Locate the cell with the specified text and output its (X, Y) center coordinate. 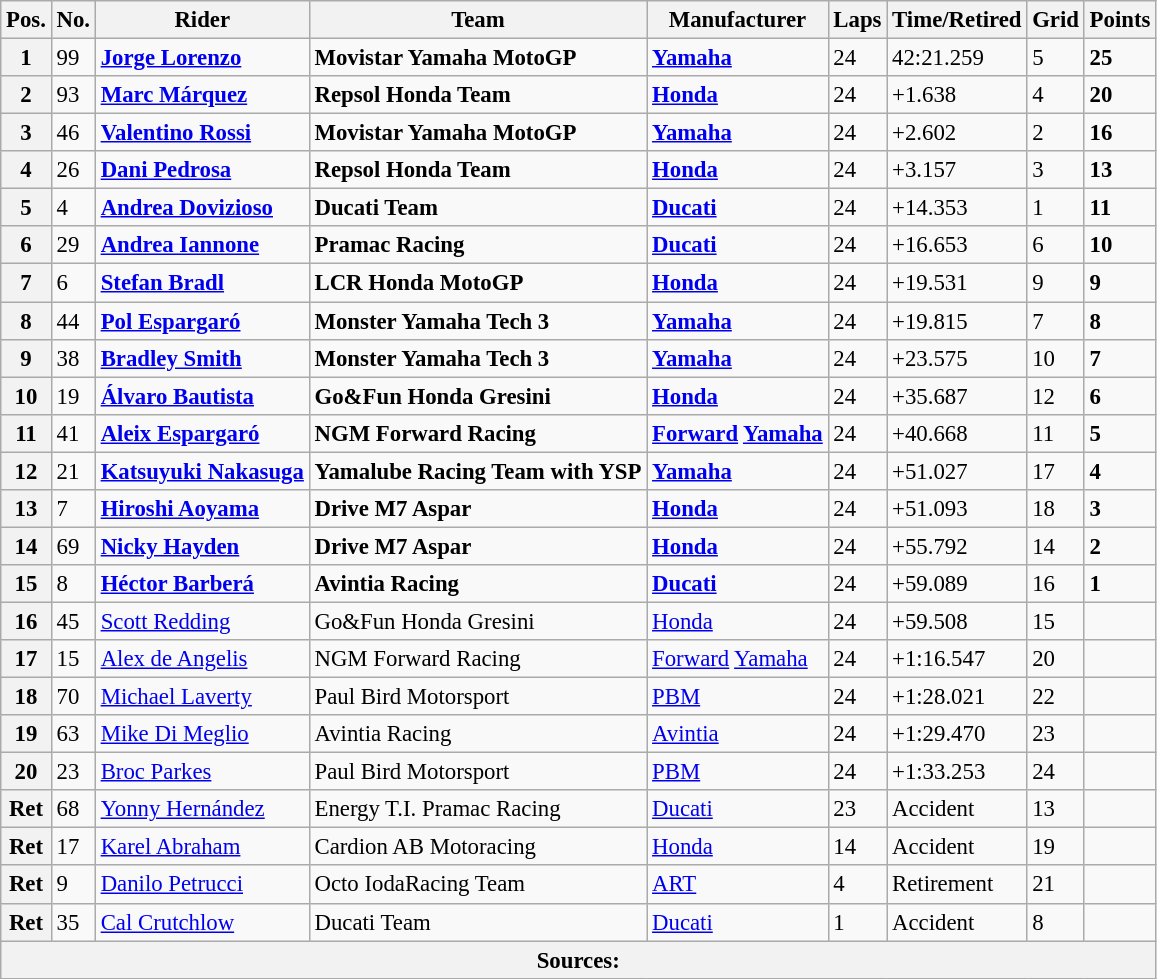
Yonny Hernández (202, 809)
Pos. (26, 20)
Cardion AB Motoracing (478, 847)
+59.089 (957, 584)
Retirement (957, 885)
Aleix Espargaró (202, 433)
Hiroshi Aoyama (202, 509)
63 (73, 734)
LCR Honda MotoGP (478, 283)
Sources: (578, 960)
Manufacturer (738, 20)
ART (738, 885)
Álvaro Bautista (202, 396)
Michael Laverty (202, 697)
Alex de Angelis (202, 659)
35 (73, 922)
26 (73, 170)
Rider (202, 20)
99 (73, 58)
+55.792 (957, 546)
+19.531 (957, 283)
Yamalube Racing Team with YSP (478, 471)
+3.157 (957, 170)
Katsuyuki Nakasuga (202, 471)
Avintia (738, 734)
+59.508 (957, 621)
Energy T.I. Pramac Racing (478, 809)
Dani Pedrosa (202, 170)
42:21.259 (957, 58)
+2.602 (957, 133)
+1:29.470 (957, 734)
68 (73, 809)
25 (1120, 58)
Grid (1056, 20)
+23.575 (957, 358)
+51.093 (957, 509)
Valentino Rossi (202, 133)
+40.668 (957, 433)
44 (73, 321)
+1:16.547 (957, 659)
Team (478, 20)
Pramac Racing (478, 245)
Nicky Hayden (202, 546)
Laps (858, 20)
+14.353 (957, 208)
Karel Abraham (202, 847)
Jorge Lorenzo (202, 58)
69 (73, 546)
Marc Márquez (202, 95)
+51.027 (957, 471)
Bradley Smith (202, 358)
29 (73, 245)
22 (1056, 697)
Héctor Barberá (202, 584)
70 (73, 697)
Time/Retired (957, 20)
Points (1120, 20)
+16.653 (957, 245)
Scott Redding (202, 621)
38 (73, 358)
Octo IodaRacing Team (478, 885)
Mike Di Meglio (202, 734)
46 (73, 133)
Cal Crutchlow (202, 922)
+19.815 (957, 321)
93 (73, 95)
No. (73, 20)
45 (73, 621)
Andrea Iannone (202, 245)
Broc Parkes (202, 772)
+1.638 (957, 95)
+1:28.021 (957, 697)
Pol Espargaró (202, 321)
+35.687 (957, 396)
41 (73, 433)
Andrea Dovizioso (202, 208)
Stefan Bradl (202, 283)
Danilo Petrucci (202, 885)
+1:33.253 (957, 772)
